Detect which cell encompasses the target text, then output its [X, Y] center coordinate. 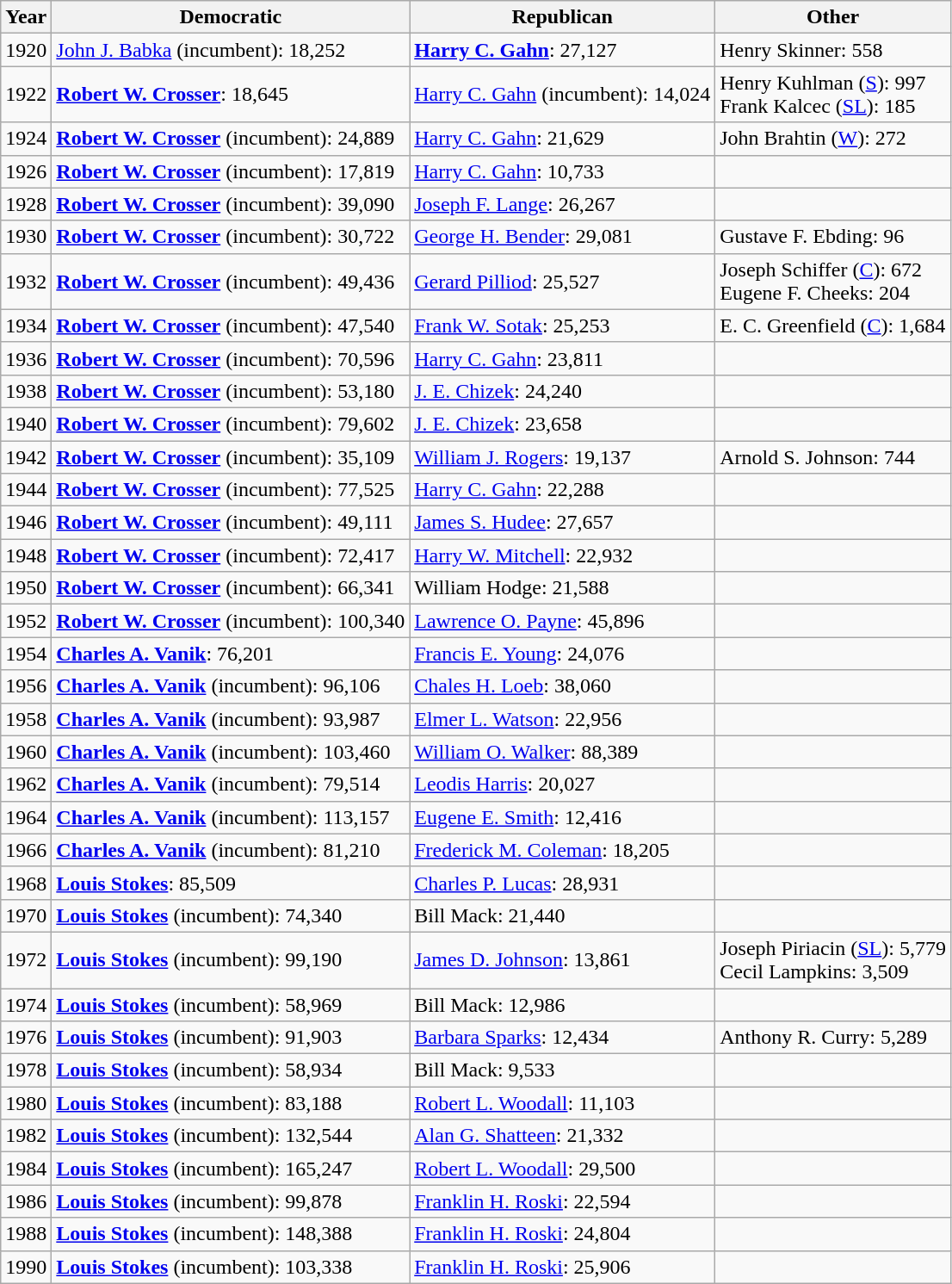
1922 [26, 95]
Eugene E. Smith: 12,416 [563, 817]
Gerard Pilliod: 25,527 [563, 281]
1960 [26, 752]
Harry C. Gahn: 10,733 [563, 171]
Franklin H. Roski: 24,804 [563, 1234]
Charles A. Vanik (incumbent): 93,987 [231, 719]
1958 [26, 719]
1962 [26, 785]
1920 [26, 50]
Robert W. Crosser (incumbent): 100,340 [231, 621]
1948 [26, 555]
Harry C. Gahn (incumbent): 14,024 [563, 95]
1952 [26, 621]
1972 [26, 959]
1988 [26, 1234]
Robert W. Crosser (incumbent): 70,596 [231, 358]
Louis Stokes (incumbent): 58,969 [231, 1005]
Joseph Schiffer (C): 672Eugene F. Cheeks: 204 [833, 281]
Leodis Harris: 20,027 [563, 785]
William Hodge: 21,588 [563, 588]
Alan G. Shatteen: 21,332 [563, 1136]
Robert W. Crosser: 18,645 [231, 95]
Henry Skinner: 558 [833, 50]
Bill Mack: 12,986 [563, 1005]
Robert W. Crosser (incumbent): 17,819 [231, 171]
Robert W. Crosser (incumbent): 66,341 [231, 588]
Charles A. Vanik (incumbent): 79,514 [231, 785]
1936 [26, 358]
Robert W. Crosser (incumbent): 53,180 [231, 391]
Louis Stokes (incumbent): 91,903 [231, 1038]
Robert W. Crosser (incumbent): 39,090 [231, 204]
1964 [26, 817]
Henry Kuhlman (S): 997Frank Kalcec (SL): 185 [833, 95]
Bill Mack: 21,440 [563, 915]
Joseph F. Lange: 26,267 [563, 204]
Robert W. Crosser (incumbent): 30,722 [231, 237]
1970 [26, 915]
Louis Stokes: 85,509 [231, 883]
Franklin H. Roski: 25,906 [563, 1267]
Robert W. Crosser (incumbent): 35,109 [231, 457]
Frank W. Sotak: 25,253 [563, 326]
Democratic [231, 17]
Louis Stokes (incumbent): 103,338 [231, 1267]
J. E. Chizek: 23,658 [563, 424]
James S. Hudee: 27,657 [563, 523]
1978 [26, 1070]
1966 [26, 850]
E. C. Greenfield (C): 1,684 [833, 326]
Robert W. Crosser (incumbent): 77,525 [231, 490]
Louis Stokes (incumbent): 148,388 [231, 1234]
Louis Stokes (incumbent): 58,934 [231, 1070]
Charles A. Vanik (incumbent): 113,157 [231, 817]
Louis Stokes (incumbent): 99,190 [231, 959]
Harry C. Gahn: 27,127 [563, 50]
1926 [26, 171]
Chales H. Loeb: 38,060 [563, 686]
1982 [26, 1136]
Harry C. Gahn: 22,288 [563, 490]
1940 [26, 424]
William O. Walker: 88,389 [563, 752]
James D. Johnson: 13,861 [563, 959]
Robert W. Crosser (incumbent): 49,436 [231, 281]
Harry W. Mitchell: 22,932 [563, 555]
Elmer L. Watson: 22,956 [563, 719]
Gustave F. Ebding: 96 [833, 237]
1942 [26, 457]
Arnold S. Johnson: 744 [833, 457]
Barbara Sparks: 12,434 [563, 1038]
Robert W. Crosser (incumbent): 49,111 [231, 523]
1990 [26, 1267]
Robert W. Crosser (incumbent): 72,417 [231, 555]
1986 [26, 1201]
Louis Stokes (incumbent): 99,878 [231, 1201]
Louis Stokes (incumbent): 74,340 [231, 915]
John J. Babka (incumbent): 18,252 [231, 50]
Robert W. Crosser (incumbent): 79,602 [231, 424]
George H. Bender: 29,081 [563, 237]
1938 [26, 391]
1934 [26, 326]
Robert L. Woodall: 29,500 [563, 1169]
Frederick M. Coleman: 18,205 [563, 850]
1976 [26, 1038]
1932 [26, 281]
1980 [26, 1103]
1944 [26, 490]
Republican [563, 17]
Harry C. Gahn: 23,811 [563, 358]
Harry C. Gahn: 21,629 [563, 139]
Anthony R. Curry: 5,289 [833, 1038]
Year [26, 17]
1924 [26, 139]
Charles A. Vanik (incumbent): 103,460 [231, 752]
Robert W. Crosser (incumbent): 47,540 [231, 326]
1968 [26, 883]
Joseph Piriacin (SL): 5,779Cecil Lampkins: 3,509 [833, 959]
Charles A. Vanik (incumbent): 81,210 [231, 850]
1956 [26, 686]
Charles P. Lucas: 28,931 [563, 883]
Francis E. Young: 24,076 [563, 654]
Louis Stokes (incumbent): 165,247 [231, 1169]
Robert W. Crosser (incumbent): 24,889 [231, 139]
1950 [26, 588]
William J. Rogers: 19,137 [563, 457]
Other [833, 17]
Charles A. Vanik: 76,201 [231, 654]
1928 [26, 204]
1930 [26, 237]
Charles A. Vanik (incumbent): 96,106 [231, 686]
Robert L. Woodall: 11,103 [563, 1103]
Franklin H. Roski: 22,594 [563, 1201]
Louis Stokes (incumbent): 132,544 [231, 1136]
1974 [26, 1005]
Lawrence O. Payne: 45,896 [563, 621]
1954 [26, 654]
J. E. Chizek: 24,240 [563, 391]
Bill Mack: 9,533 [563, 1070]
John Brahtin (W): 272 [833, 139]
1946 [26, 523]
1984 [26, 1169]
Louis Stokes (incumbent): 83,188 [231, 1103]
